From the cell containing the given text, extract its center point as [X, Y] coordinate. 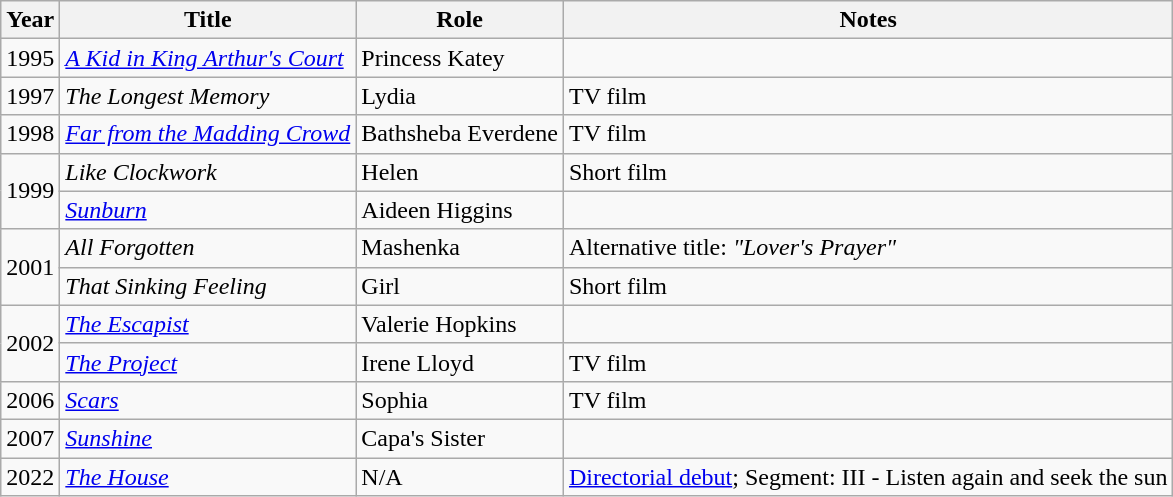
Valerie Hopkins [460, 324]
The Project [208, 362]
2007 [30, 438]
Princess Katey [460, 58]
All Forgotten [208, 248]
Aideen Higgins [460, 210]
Capa's Sister [460, 438]
Scars [208, 400]
Girl [460, 286]
The Escapist [208, 324]
2006 [30, 400]
Sunburn [208, 210]
Mashenka [460, 248]
Notes [868, 20]
1997 [30, 96]
Lydia [460, 96]
That Sinking Feeling [208, 286]
Alternative title: "Lover's Prayer" [868, 248]
Year [30, 20]
Sunshine [208, 438]
A Kid in King Arthur's Court [208, 58]
Far from the Madding Crowd [208, 134]
Sophia [460, 400]
1998 [30, 134]
N/A [460, 477]
The House [208, 477]
1995 [30, 58]
2022 [30, 477]
Like Clockwork [208, 172]
2002 [30, 343]
Irene Lloyd [460, 362]
The Longest Memory [208, 96]
2001 [30, 267]
Helen [460, 172]
Bathsheba Everdene [460, 134]
Title [208, 20]
Directorial debut; Segment: III - Listen again and seek the sun [868, 477]
Role [460, 20]
1999 [30, 191]
